Output the [X, Y] coordinate of the center of the cell containing the given text.  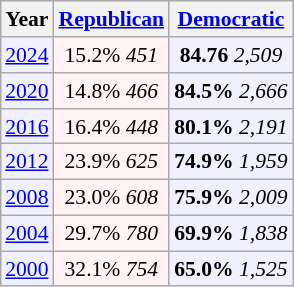
2004 [26, 233]
74.9% 1,959 [230, 162]
16.4% 448 [111, 126]
Democratic [230, 19]
Year [26, 19]
69.9% 1,838 [230, 233]
32.1% 754 [111, 269]
2000 [26, 269]
65.0% 1,525 [230, 269]
2012 [26, 162]
80.1% 2,191 [230, 126]
23.9% 625 [111, 162]
2016 [26, 126]
15.2% 451 [111, 55]
2020 [26, 91]
29.7% 780 [111, 233]
84.5% 2,666 [230, 91]
2024 [26, 55]
23.0% 608 [111, 197]
Republican [111, 19]
2008 [26, 197]
75.9% 2,009 [230, 197]
14.8% 466 [111, 91]
84.76 2,509 [230, 55]
